Output the (X, Y) coordinate of the center of the cell containing the given text.  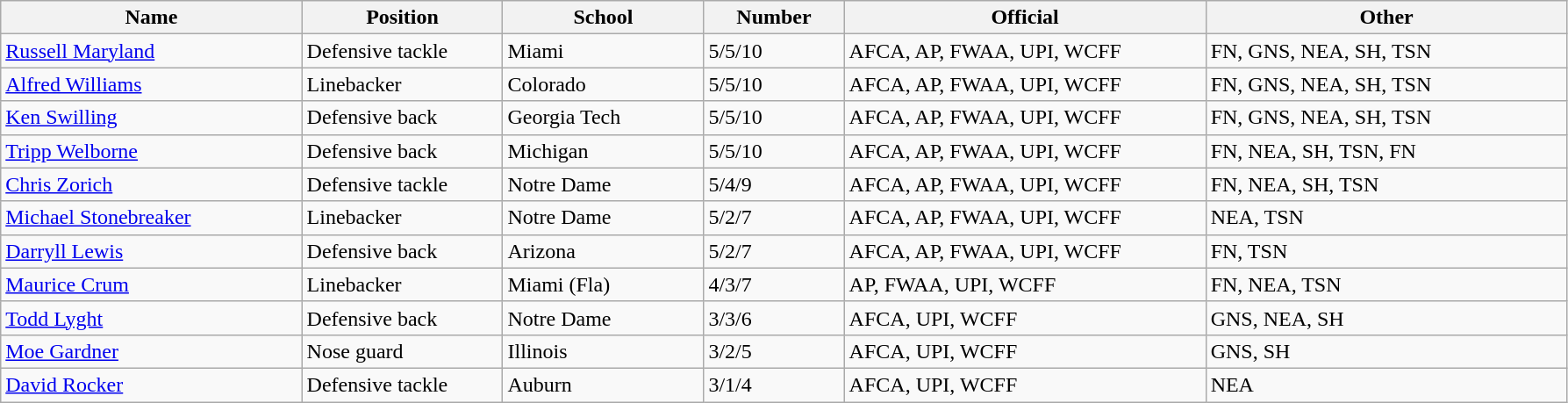
AP, FWAA, UPI, WCFF (1025, 284)
Russell Maryland (151, 51)
Other (1386, 18)
Nose guard (402, 351)
Tripp Welborne (151, 151)
Todd Lyght (151, 318)
GNS, SH (1386, 351)
FN, NEA, SH, TSN (1386, 184)
NEA (1386, 385)
Miami (604, 51)
5/4/9 (774, 184)
Miami (Fla) (604, 284)
3/1/4 (774, 385)
Arizona (604, 251)
Auburn (604, 385)
Georgia Tech (604, 118)
Official (1025, 18)
4/3/7 (774, 284)
School (604, 18)
Position (402, 18)
FN, TSN (1386, 251)
FN, NEA, SH, TSN, FN (1386, 151)
David Rocker (151, 385)
Michael Stonebreaker (151, 218)
Michigan (604, 151)
Moe Gardner (151, 351)
Chris Zorich (151, 184)
NEA, TSN (1386, 218)
Alfred Williams (151, 84)
Number (774, 18)
Darryll Lewis (151, 251)
Illinois (604, 351)
3/2/5 (774, 351)
FN, NEA, TSN (1386, 284)
3/3/6 (774, 318)
Ken Swilling (151, 118)
Name (151, 18)
Colorado (604, 84)
Maurice Crum (151, 284)
GNS, NEA, SH (1386, 318)
